Extract the [x, y] coordinate from the center of the cell holding the provided text.  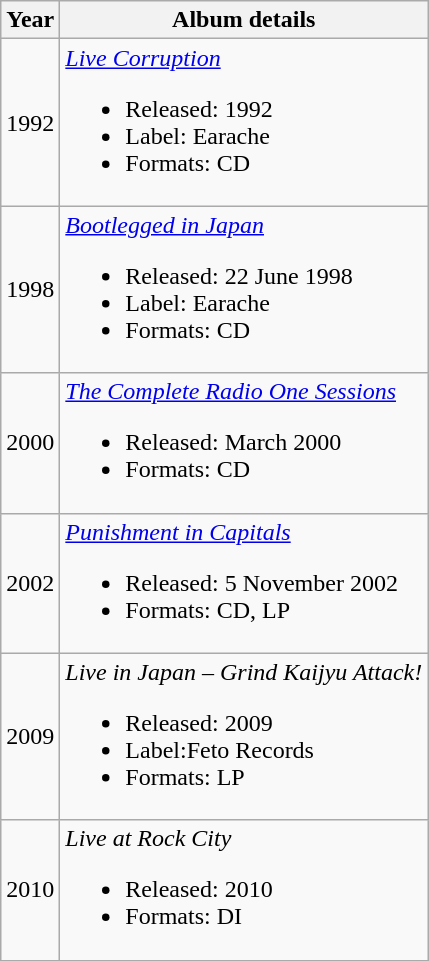
Live at Rock CityReleased: 2010Formats: DI [244, 890]
Album details [244, 20]
The Complete Radio One SessionsReleased: March 2000Formats: CD [244, 443]
Live CorruptionReleased: 1992Label: EaracheFormats: CD [244, 122]
2010 [30, 890]
2009 [30, 736]
Live in Japan – Grind Kaijyu Attack!Released: 2009Label:Feto RecordsFormats: LP [244, 736]
Punishment in CapitalsReleased: 5 November 2002Formats: CD, LP [244, 583]
1992 [30, 122]
2000 [30, 443]
1998 [30, 290]
Year [30, 20]
2002 [30, 583]
Bootlegged in JapanReleased: 22 June 1998Label: EaracheFormats: CD [244, 290]
